Search for the cell housing the specified text and yield its (X, Y) center coordinate. 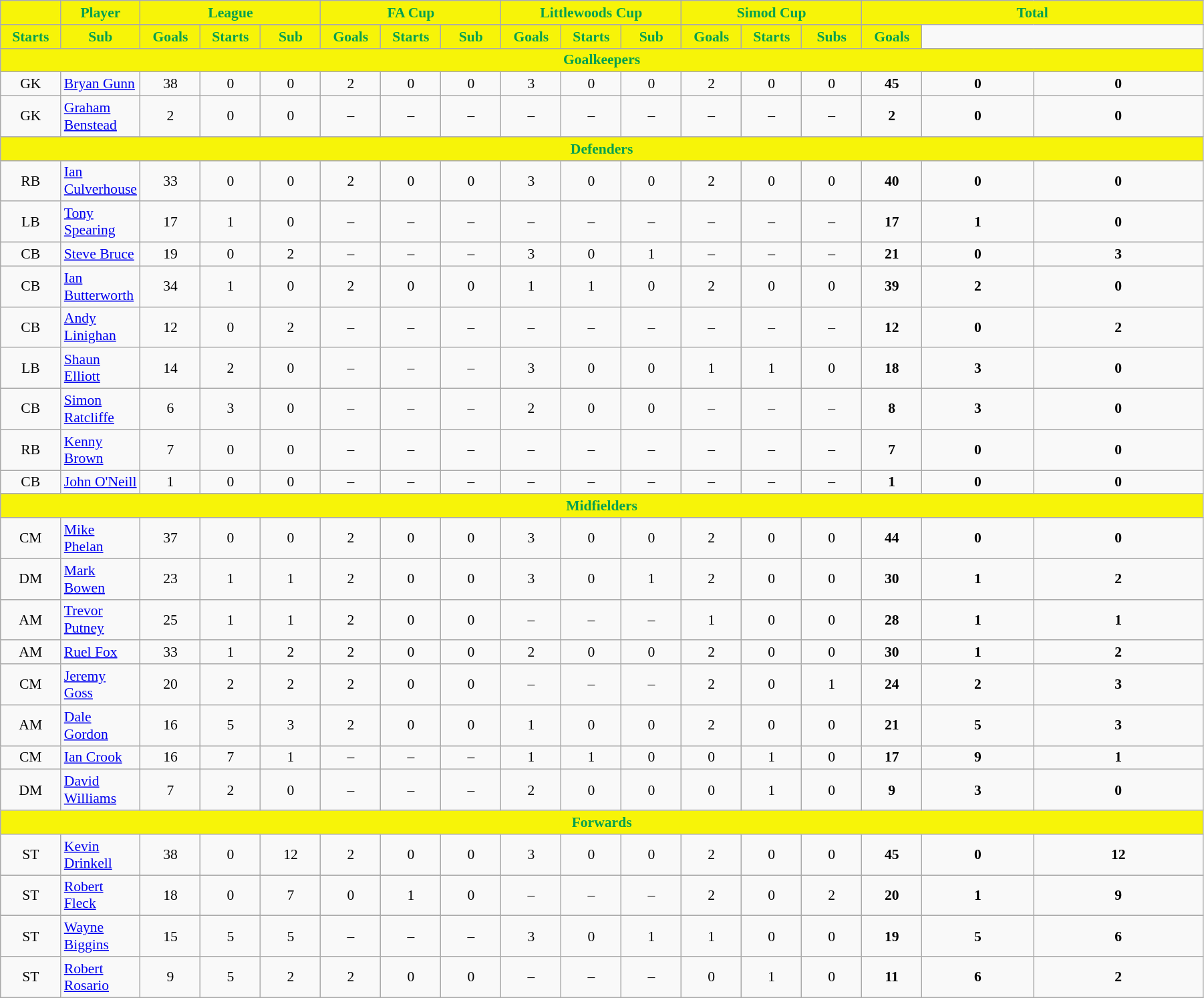
39 (892, 286)
Ian Crook (100, 758)
League (231, 13)
Littlewoods Cup (591, 13)
44 (892, 538)
Subs (832, 37)
Ian Culverhouse (100, 180)
Bryan Gunn (100, 84)
David Williams (100, 790)
Steve Bruce (100, 255)
Andy Linighan (100, 327)
Defenders (602, 149)
Graham Benstead (100, 116)
25 (170, 620)
FA Cup (411, 13)
Player (100, 13)
Jeremy Goss (100, 684)
Dale Gordon (100, 725)
Wayne Biggins (100, 937)
Simod Cup (772, 13)
Kenny Brown (100, 450)
15 (170, 937)
40 (892, 180)
Trevor Putney (100, 620)
Mark Bowen (100, 578)
34 (170, 286)
Simon Ratcliffe (100, 409)
Total (1033, 13)
23 (170, 578)
Ian Butterworth (100, 286)
Midfielders (602, 506)
Robert Fleck (100, 895)
Goalkeepers (602, 60)
John O'Neill (100, 482)
Shaun Elliott (100, 369)
11 (892, 977)
8 (892, 409)
14 (170, 369)
Robert Rosario (100, 977)
28 (892, 620)
Mike Phelan (100, 538)
24 (892, 684)
Kevin Drinkell (100, 855)
Forwards (602, 822)
Ruel Fox (100, 653)
37 (170, 538)
Tony Spearing (100, 222)
